Capture the cell that displays the provided text and extract its (x, y) central coordinate. 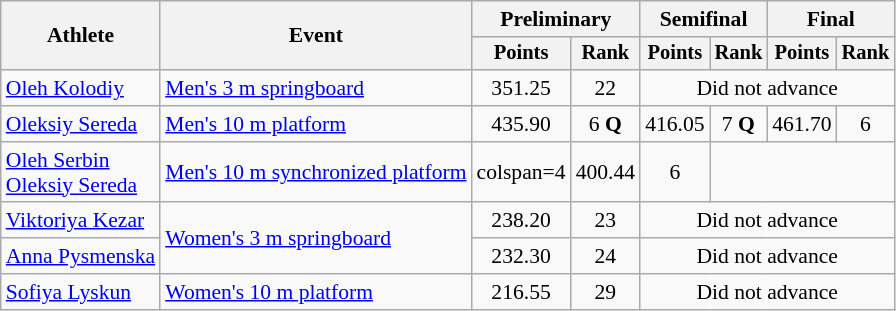
Anna Pysmenska (80, 256)
Athlete (80, 36)
Women's 3 m springboard (316, 238)
Final (830, 19)
22 (606, 88)
Sofiya Lyskun (80, 292)
Preliminary (556, 19)
Event (316, 36)
216.55 (522, 292)
Men's 10 m platform (316, 124)
238.20 (522, 221)
29 (606, 292)
Oleksiy Sereda (80, 124)
461.70 (802, 124)
7 Q (739, 124)
232.30 (522, 256)
24 (606, 256)
colspan=4 (522, 172)
23 (606, 221)
Viktoriya Kezar (80, 221)
Women's 10 m platform (316, 292)
Men's 3 m springboard (316, 88)
Semifinal (704, 19)
435.90 (522, 124)
Oleh Kolodiy (80, 88)
416.05 (674, 124)
400.44 (606, 172)
6 Q (606, 124)
351.25 (522, 88)
Oleh SerbinOleksiy Sereda (80, 172)
Men's 10 m synchronized platform (316, 172)
